Extract the [X, Y] coordinate from the center of the cell holding the provided text.  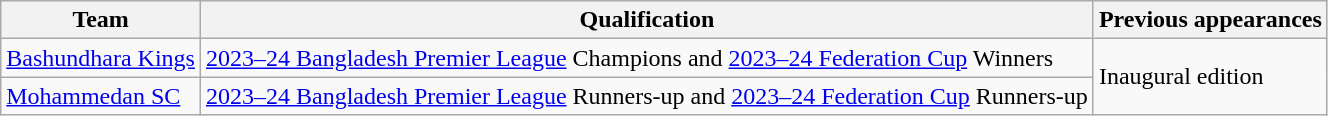
Previous appearances [1210, 20]
Mohammedan SC [101, 96]
Qualification [646, 20]
Team [101, 20]
2023–24 Bangladesh Premier League Runners-up and 2023–24 Federation Cup Runners-up [646, 96]
Inaugural edition [1210, 77]
Bashundhara Kings [101, 58]
2023–24 Bangladesh Premier League Champions and 2023–24 Federation Cup Winners [646, 58]
